Capture the cell that displays the provided text and extract its (x, y) central coordinate. 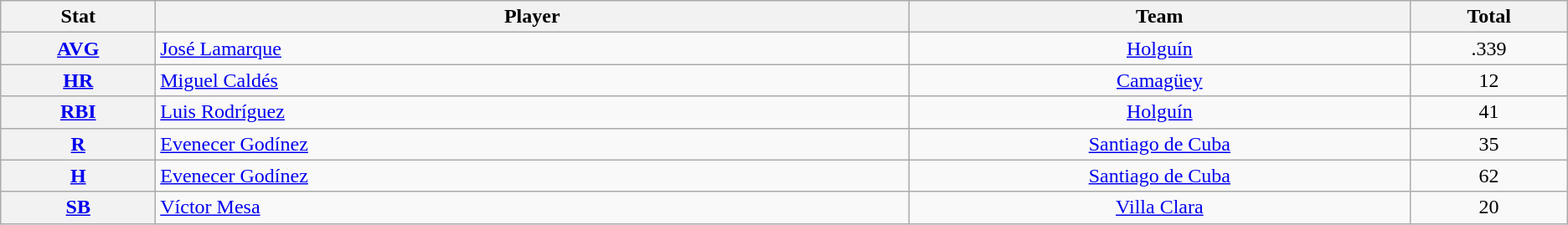
12 (1489, 80)
Total (1489, 17)
Luis Rodríguez (533, 112)
Miguel Caldés (533, 80)
41 (1489, 112)
Player (533, 17)
Team (1159, 17)
.339 (1489, 49)
20 (1489, 207)
RBI (79, 112)
35 (1489, 144)
R (79, 144)
Villa Clara (1159, 207)
Stat (79, 17)
62 (1489, 176)
Víctor Mesa (533, 207)
AVG (79, 49)
H (79, 176)
SB (79, 207)
HR (79, 80)
José Lamarque (533, 49)
Camagüey (1159, 80)
